Return (x, y) of the center of cell containing provided text 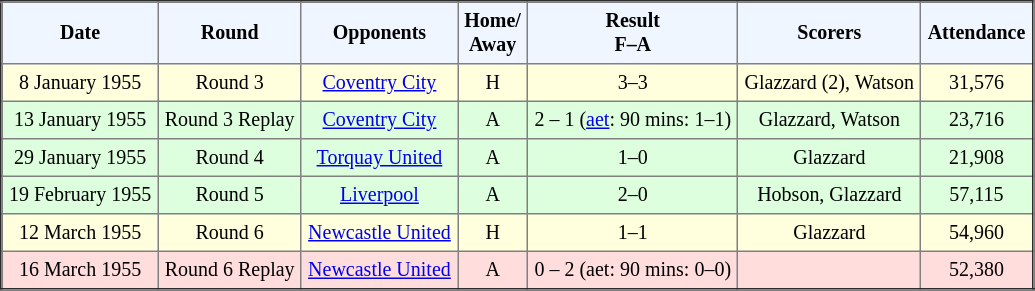
ResultF–A (633, 33)
3–3 (633, 83)
Torquay United (379, 158)
Opponents (379, 33)
13 January 1955 (80, 120)
54,960 (977, 233)
0 – 2 (aet: 90 mins: 0–0) (633, 270)
Glazzard (2), Watson (830, 83)
21,908 (977, 158)
Round 6 (230, 233)
12 March 1955 (80, 233)
2 – 1 (aet: 90 mins: 1–1) (633, 120)
31,576 (977, 83)
29 January 1955 (80, 158)
2–0 (633, 195)
23,716 (977, 120)
Round 6 Replay (230, 270)
57,115 (977, 195)
Date (80, 33)
Attendance (977, 33)
Round 5 (230, 195)
1–0 (633, 158)
8 January 1955 (80, 83)
19 February 1955 (80, 195)
Glazzard, Watson (830, 120)
Round 4 (230, 158)
1–1 (633, 233)
Round 3 (230, 83)
Hobson, Glazzard (830, 195)
16 March 1955 (80, 270)
Liverpool (379, 195)
52,380 (977, 270)
Home/Away (493, 33)
Scorers (830, 33)
Round 3 Replay (230, 120)
Round (230, 33)
